Return the [X, Y] coordinate for the center point of the cell that contains the specified text.  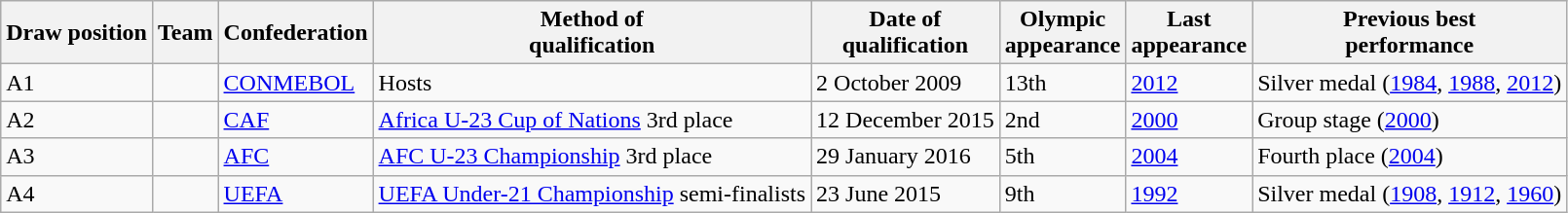
Silver medal (1984, 1988, 2012) [1410, 83]
Lastappearance [1189, 33]
Africa U-23 Cup of Nations 3rd place [592, 120]
CAF [296, 120]
2012 [1189, 83]
Silver medal (1908, 1912, 1960) [1410, 194]
23 June 2015 [906, 194]
Olympicappearance [1063, 33]
Date ofqualification [906, 33]
UEFA [296, 194]
CONMEBOL [296, 83]
9th [1063, 194]
Confederation [296, 33]
Fourth place (2004) [1410, 157]
A2 [77, 120]
Method ofqualification [592, 33]
2000 [1189, 120]
2004 [1189, 157]
Group stage (2000) [1410, 120]
5th [1063, 157]
2 October 2009 [906, 83]
Draw position [77, 33]
AFC U-23 Championship 3rd place [592, 157]
Hosts [592, 83]
Team [185, 33]
A4 [77, 194]
12 December 2015 [906, 120]
29 January 2016 [906, 157]
A3 [77, 157]
AFC [296, 157]
2nd [1063, 120]
Previous bestperformance [1410, 33]
13th [1063, 83]
1992 [1189, 194]
UEFA Under-21 Championship semi-finalists [592, 194]
A1 [77, 83]
